Determine the (x, y) coordinate at the center of the cell enclosing the given text.  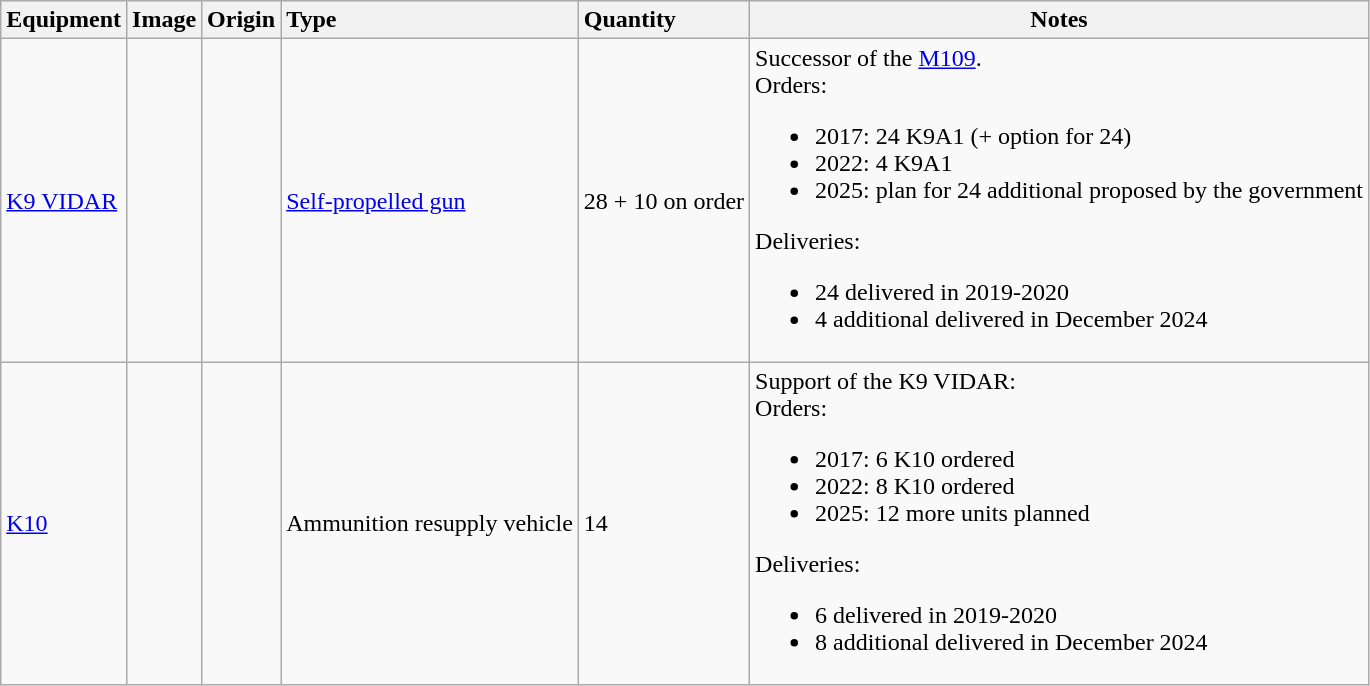
Notes (1060, 20)
Quantity (664, 20)
K9 VIDAR (64, 200)
Equipment (64, 20)
K10 (64, 524)
Origin (242, 20)
Self-propelled gun (430, 200)
Type (430, 20)
14 (664, 524)
Ammunition resupply vehicle (430, 524)
28 + 10 on order (664, 200)
Image (164, 20)
